Return [x, y] of the center of cell containing provided text 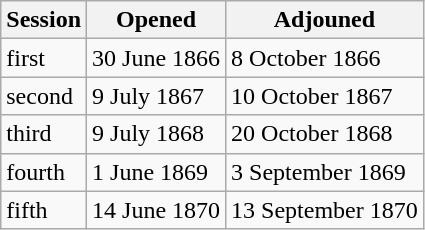
9 July 1868 [156, 134]
third [44, 134]
1 June 1869 [156, 172]
3 September 1869 [325, 172]
Adjouned [325, 20]
14 June 1870 [156, 210]
10 October 1867 [325, 96]
Opened [156, 20]
second [44, 96]
13 September 1870 [325, 210]
fifth [44, 210]
20 October 1868 [325, 134]
first [44, 58]
30 June 1866 [156, 58]
fourth [44, 172]
8 October 1866 [325, 58]
9 July 1867 [156, 96]
Session [44, 20]
